Return (X, Y) of the center of cell containing provided text 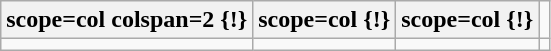
scope=col colspan=2 {!} (127, 20)
